Extract the (X, Y) coordinate from the center of the cell holding the provided text.  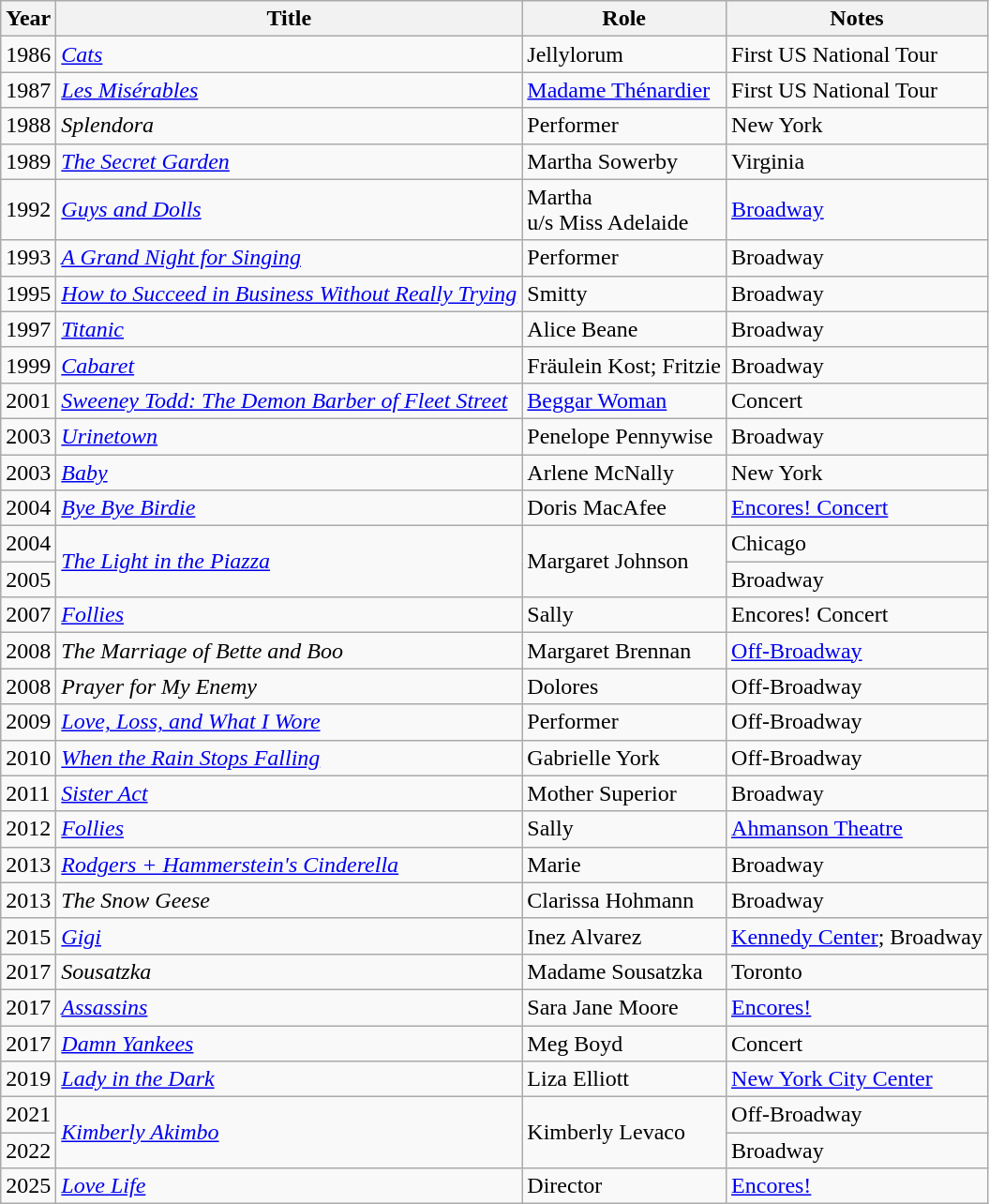
Alice Beane (624, 329)
New York City Center (857, 1079)
Prayer for My Enemy (289, 686)
Role (624, 19)
Kennedy Center; Broadway (857, 936)
A Grand Night for Singing (289, 258)
Marie (624, 865)
Madame Sousatzka (624, 971)
Baby (289, 472)
2025 (28, 1186)
Splendora (289, 126)
Fräulein Kost; Fritzie (624, 365)
Liza Elliott (624, 1079)
The Snow Geese (289, 900)
Inez Alvarez (624, 936)
Gigi (289, 936)
1986 (28, 54)
Doris MacAfee (624, 508)
Martha Sowerby (624, 161)
Rodgers + Hammerstein's Cinderella (289, 865)
When the Rain Stops Falling (289, 758)
1987 (28, 90)
2015 (28, 936)
1993 (28, 258)
1992 (28, 210)
Kimberly Levaco (624, 1133)
Urinetown (289, 436)
The Marriage of Bette and Boo (289, 651)
Margaret Johnson (624, 562)
1988 (28, 126)
Toronto (857, 971)
Meg Boyd (624, 1044)
Sara Jane Moore (624, 1007)
Notes (857, 19)
Les Misérables (289, 90)
Bye Bye Birdie (289, 508)
Chicago (857, 544)
2001 (28, 400)
Year (28, 19)
Dolores (624, 686)
2012 (28, 829)
The Light in the Piazza (289, 562)
2021 (28, 1115)
1997 (28, 329)
Madame Thénardier (624, 90)
Beggar Woman (624, 400)
2007 (28, 615)
Kimberly Akimbo (289, 1133)
Love Life (289, 1186)
Virginia (857, 161)
Titanic (289, 329)
Assassins (289, 1007)
1989 (28, 161)
Gabrielle York (624, 758)
Smitty (624, 293)
The Secret Garden (289, 161)
Marthau/s Miss Adelaide (624, 210)
Director (624, 1186)
Penelope Pennywise (624, 436)
2019 (28, 1079)
Guys and Dolls (289, 210)
Lady in the Dark (289, 1079)
1999 (28, 365)
Cats (289, 54)
Jellylorum (624, 54)
Sweeney Todd: The Demon Barber of Fleet Street (289, 400)
Margaret Brennan (624, 651)
1995 (28, 293)
2011 (28, 793)
Title (289, 19)
How to Succeed in Business Without Really Trying (289, 293)
Damn Yankees (289, 1044)
Arlene McNally (624, 472)
2022 (28, 1151)
Sousatzka (289, 971)
Love, Loss, and What I Wore (289, 722)
2010 (28, 758)
Sister Act (289, 793)
Cabaret (289, 365)
Ahmanson Theatre (857, 829)
2009 (28, 722)
2005 (28, 579)
Mother Superior (624, 793)
Clarissa Hohmann (624, 900)
